Scan for the cell matching the given text and deliver its [X, Y] coordinate at center. 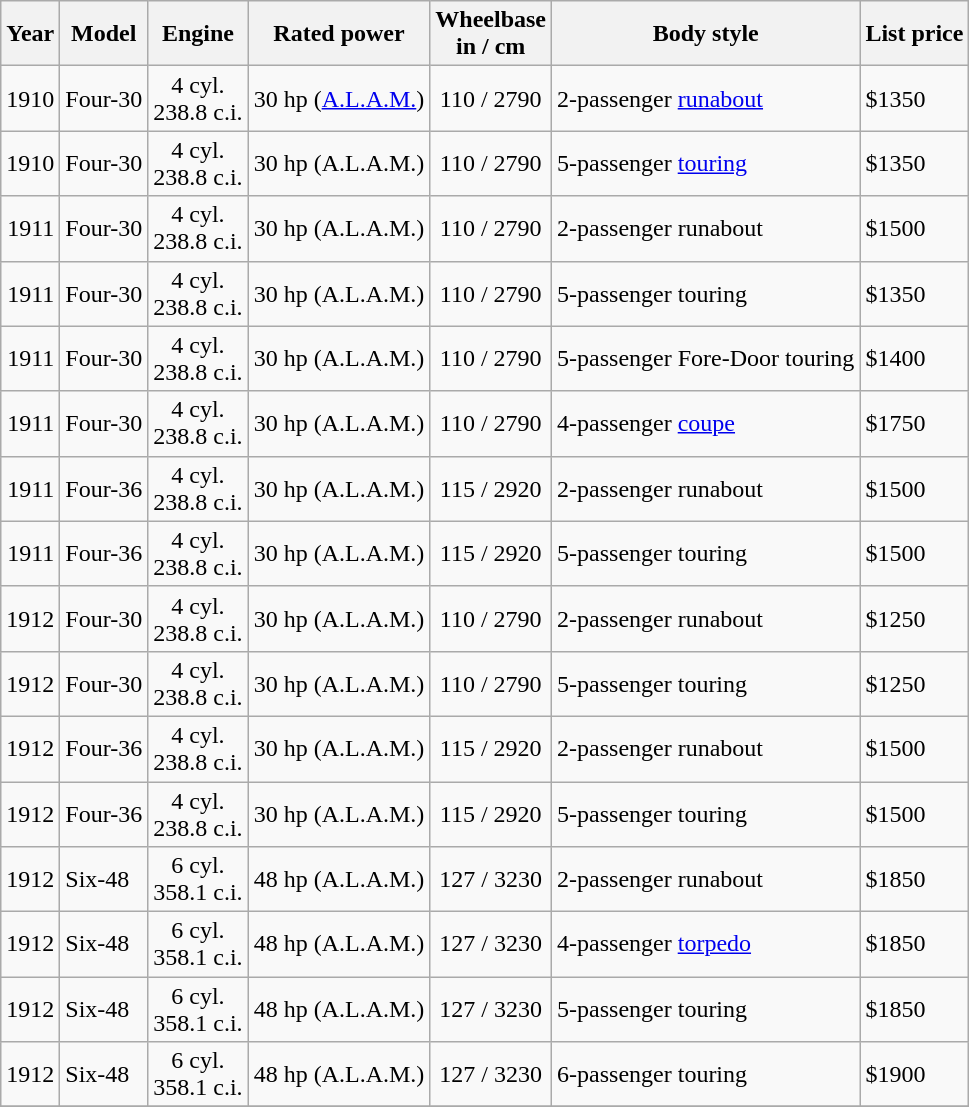
Body style [706, 34]
List price [914, 34]
Wheelbase in / cm [491, 34]
Year [30, 34]
Model [104, 34]
$1900 [914, 1074]
$1400 [914, 358]
Engine [198, 34]
5-passenger Fore-Door touring [706, 358]
$1750 [914, 424]
4-passenger torpedo [706, 944]
Rated power [339, 34]
4-passenger coupe [706, 424]
6-passenger touring [706, 1074]
